Determine the [X, Y] coordinate at the center of the cell enclosing the given text.  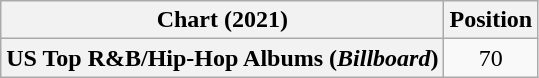
70 [491, 58]
Position [491, 20]
Chart (2021) [222, 20]
US Top R&B/Hip-Hop Albums (Billboard) [222, 58]
